Return the [X, Y] coordinate for the center point of the cell that contains the specified text.  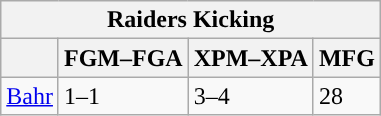
MFG [346, 58]
Bahr [30, 96]
FGM–FGA [123, 58]
1–1 [123, 96]
3–4 [250, 96]
28 [346, 96]
XPM–XPA [250, 58]
Raiders Kicking [191, 20]
